Return [X, Y] of the center of cell containing provided text 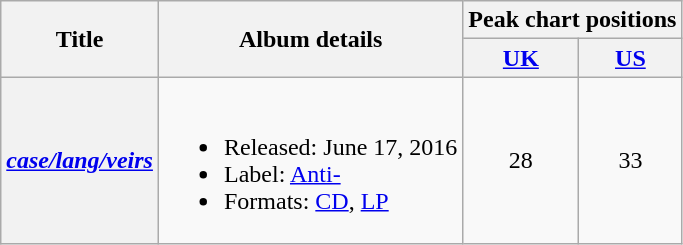
Title [80, 39]
Released: June 17, 2016Label: Anti-Formats: CD, LP [310, 160]
Peak chart positions [572, 20]
28 [521, 160]
US [630, 58]
case/lang/veirs [80, 160]
33 [630, 160]
UK [521, 58]
Album details [310, 39]
